Determine the (X, Y) coordinate at the center of the cell enclosing the given text.  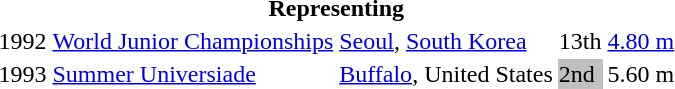
13th (580, 41)
Buffalo, United States (446, 74)
Summer Universiade (193, 74)
Seoul, South Korea (446, 41)
World Junior Championships (193, 41)
2nd (580, 74)
